Return [X, Y] of the center of cell containing provided text 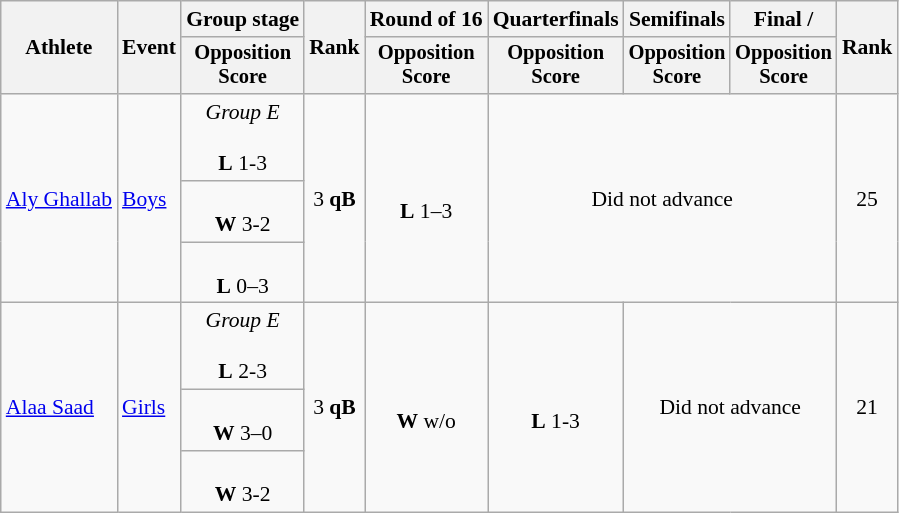
W 3–0 [242, 420]
Group EL 1-3 [242, 138]
Athlete [59, 48]
21 [868, 408]
L 1–3 [426, 198]
Quarterfinals [556, 19]
Round of 16 [426, 19]
Alaa Saad [59, 408]
Girls [149, 408]
Final / [784, 19]
L 1-3 [556, 408]
Aly Ghallab [59, 198]
Semifinals [678, 19]
L 0–3 [242, 272]
25 [868, 198]
Boys [149, 198]
Group EL 2-3 [242, 346]
Group stage [242, 19]
Event [149, 48]
W w/o [426, 408]
